Pinpoint the cell where the given text exists, returning its [x, y] midpoint coordinate. 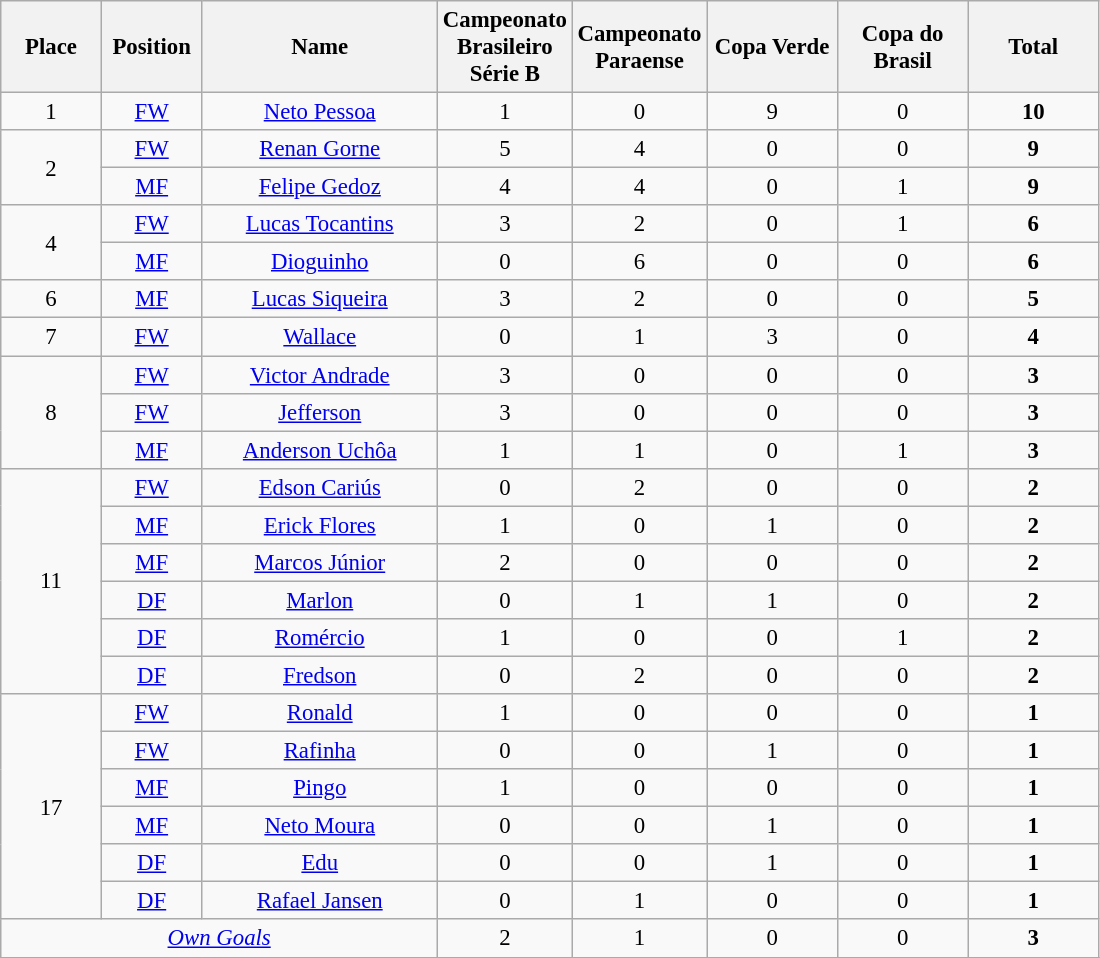
11 [52, 581]
Marcos Júnior [320, 563]
8 [52, 412]
Campeonato Paraense [640, 47]
7 [52, 337]
Edson Cariús [320, 487]
Campeonato Brasileiro Série B [506, 47]
Rafinha [320, 751]
Wallace [320, 337]
Rafael Jansen [320, 901]
Renan Gorne [320, 149]
Pingo [320, 788]
Lucas Siqueira [320, 299]
Victor Andrade [320, 375]
Copa do Brasil [902, 47]
Ronald [320, 713]
Romércio [320, 638]
Copa Verde [772, 47]
Lucas Tocantins [320, 224]
Jefferson [320, 412]
Dioguinho [320, 262]
Own Goals [220, 939]
Name [320, 47]
Neto Moura [320, 826]
Erick Flores [320, 525]
Position [152, 47]
10 [1034, 112]
Edu [320, 863]
Anderson Uchôa [320, 450]
Total [1034, 47]
Place [52, 47]
Felipe Gedoz [320, 187]
17 [52, 807]
Marlon [320, 600]
Fredson [320, 675]
Neto Pessoa [320, 112]
